Provide the (X, Y) coordinate of the cell's center where the given text is located.  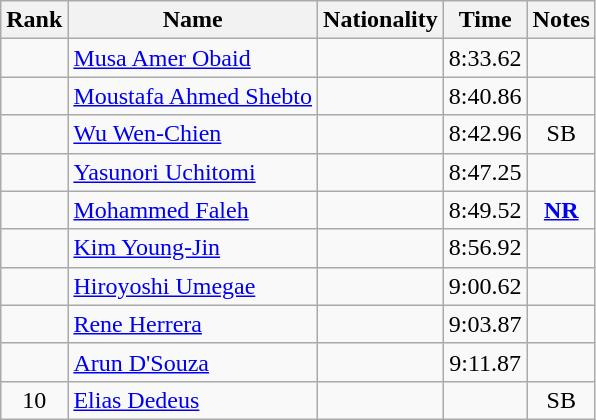
Rank (34, 20)
Rene Herrera (193, 324)
Hiroyoshi Umegae (193, 286)
Arun D'Souza (193, 362)
Moustafa Ahmed Shebto (193, 96)
Nationality (381, 20)
8:42.96 (485, 134)
Wu Wen-Chien (193, 134)
8:47.25 (485, 172)
NR (561, 210)
8:49.52 (485, 210)
10 (34, 400)
9:03.87 (485, 324)
Elias Dedeus (193, 400)
8:56.92 (485, 248)
Name (193, 20)
8:33.62 (485, 58)
Kim Young-Jin (193, 248)
Musa Amer Obaid (193, 58)
Notes (561, 20)
Mohammed Faleh (193, 210)
9:00.62 (485, 286)
9:11.87 (485, 362)
Time (485, 20)
Yasunori Uchitomi (193, 172)
8:40.86 (485, 96)
